Determine the (x, y) coordinate at the center of the cell enclosing the given text.  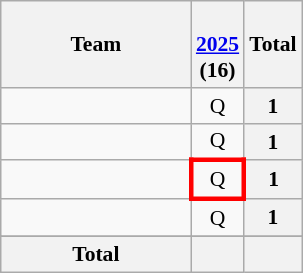
2025(16) (218, 44)
Team (96, 44)
